Locate the cell with the specified text and output its [x, y] center coordinate. 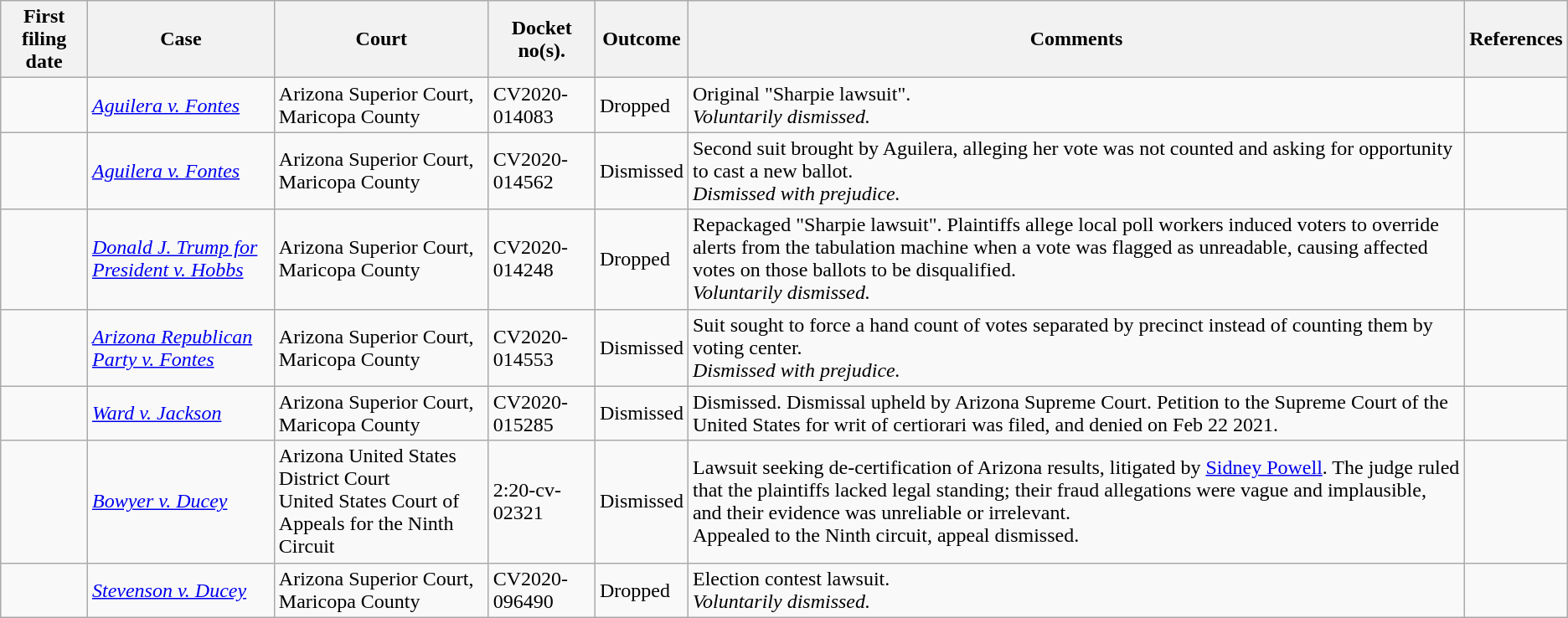
2:20-cv-02321 [541, 502]
CV2020-014083 [541, 106]
CV2020-014562 [541, 171]
CV2020-015285 [541, 414]
CV2020-014553 [541, 348]
Bowyer v. Ducey [181, 502]
Outcome [642, 39]
Ward v. Jackson [181, 414]
Election contest lawsuit.Voluntarily dismissed. [1075, 590]
Second suit brought by Aguilera, alleging her vote was not counted and asking for opportunity to cast a new ballot.Dismissed with prejudice. [1075, 171]
Stevenson v. Ducey [181, 590]
Arizona United States District CourtUnited States Court of Appeals for the Ninth Circuit [381, 502]
Donald J. Trump for President v. Hobbs [181, 260]
Suit sought to force a hand count of votes separated by precinct instead of counting them by voting center.Dismissed with prejudice. [1075, 348]
CV2020-096490 [541, 590]
Docket no(s). [541, 39]
Court [381, 39]
Comments [1075, 39]
Arizona Republican Party v. Fontes [181, 348]
References [1516, 39]
Case [181, 39]
Original "Sharpie lawsuit".Voluntarily dismissed. [1075, 106]
First filing date [44, 39]
CV2020-014248 [541, 260]
